Identify which cell holds the provided text, then report its [X, Y] central coordinate. 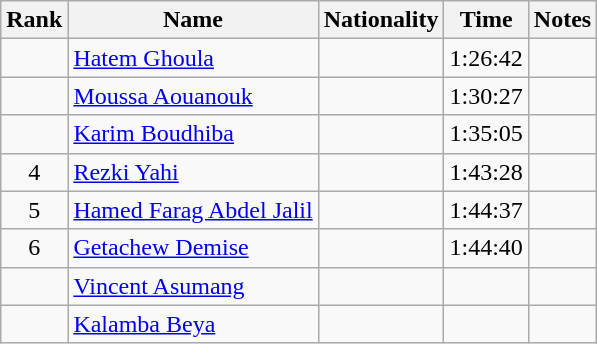
Kalamba Beya [193, 324]
Hatem Ghoula [193, 58]
1:30:27 [486, 96]
Name [193, 20]
Nationality [381, 20]
1:26:42 [486, 58]
Rezki Yahi [193, 172]
Vincent Asumang [193, 286]
Time [486, 20]
1:44:40 [486, 248]
5 [34, 210]
Karim Boudhiba [193, 134]
1:43:28 [486, 172]
Notes [562, 20]
6 [34, 248]
Hamed Farag Abdel Jalil [193, 210]
1:35:05 [486, 134]
Rank [34, 20]
1:44:37 [486, 210]
4 [34, 172]
Moussa Aouanouk [193, 96]
Getachew Demise [193, 248]
